Return the [X, Y] coordinate for the center point of the cell that contains the specified text.  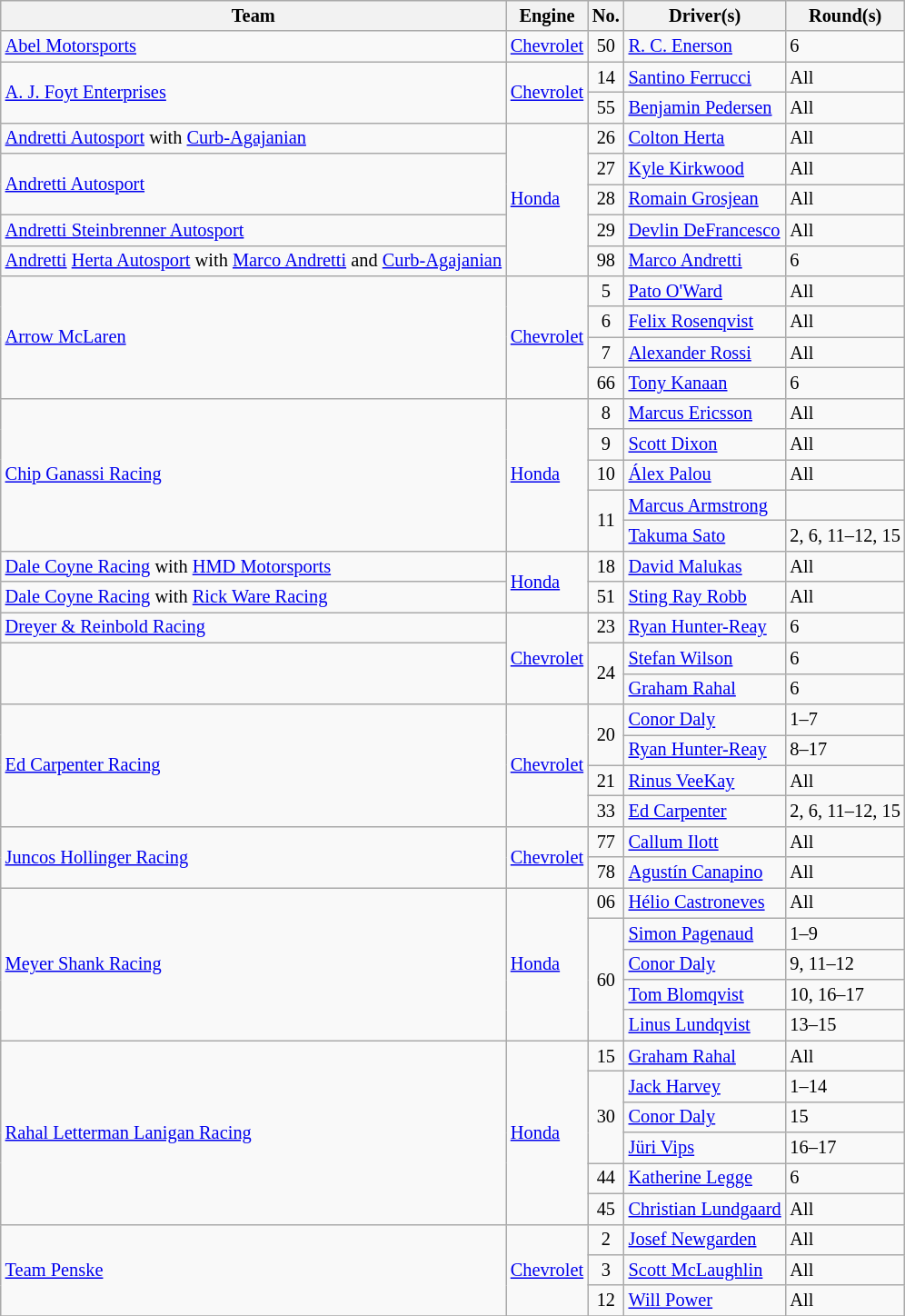
77 [606, 842]
A. J. Foyt Enterprises [254, 93]
Sting Ray Robb [705, 597]
55 [606, 107]
1–14 [845, 1086]
Abel Motorsports [254, 46]
23 [606, 627]
26 [606, 138]
Álex Palou [705, 474]
14 [606, 77]
21 [606, 781]
5 [606, 291]
Hélio Castroneves [705, 902]
Marco Andretti [705, 261]
Jack Harvey [705, 1086]
Benjamin Pedersen [705, 107]
7 [606, 353]
Meyer Shank Racing [254, 963]
Driver(s) [705, 15]
Dale Coyne Racing with HMD Motorsports [254, 566]
Round(s) [845, 15]
50 [606, 46]
2 [606, 1240]
Santino Ferrucci [705, 77]
06 [606, 902]
No. [606, 15]
Dale Coyne Racing with Rick Ware Racing [254, 597]
60 [606, 980]
Kyle Kirkwood [705, 169]
Christian Lundgaard [705, 1209]
Arrow McLaren [254, 336]
1–9 [845, 933]
Juncos Hollinger Racing [254, 856]
Andretti Herta Autosport with Marco Andretti and Curb-Agajanian [254, 261]
66 [606, 383]
Ed Carpenter Racing [254, 765]
10, 16–17 [845, 994]
45 [606, 1209]
Pato O'Ward [705, 291]
Andretti Autosport with Curb-Agajanian [254, 138]
9, 11–12 [845, 964]
24 [606, 673]
33 [606, 811]
8–17 [845, 750]
Katherine Legge [705, 1178]
Romain Grosjean [705, 199]
Agustín Canapino [705, 872]
51 [606, 597]
Marcus Armstrong [705, 505]
30 [606, 1116]
Callum Ilott [705, 842]
44 [606, 1178]
Andretti Autosport [254, 184]
Dreyer & Reinbold Racing [254, 627]
Linus Lundqvist [705, 1025]
28 [606, 199]
8 [606, 414]
1–7 [845, 719]
Marcus Ericsson [705, 414]
Colton Herta [705, 138]
20 [606, 734]
Engine [547, 15]
9 [606, 444]
Andretti Steinbrenner Autosport [254, 230]
16–17 [845, 1148]
18 [606, 566]
11 [606, 520]
Alexander Rossi [705, 353]
Josef Newgarden [705, 1240]
98 [606, 261]
Takuma Sato [705, 535]
12 [606, 1301]
Felix Rosenqvist [705, 322]
Team [254, 15]
Tony Kanaan [705, 383]
27 [606, 169]
78 [606, 872]
13–15 [845, 1025]
Will Power [705, 1301]
Tom Blomqvist [705, 994]
Rahal Letterman Lanigan Racing [254, 1132]
Rinus VeeKay [705, 781]
Chip Ganassi Racing [254, 474]
Scott McLaughlin [705, 1270]
Stefan Wilson [705, 658]
Team Penske [254, 1271]
Scott Dixon [705, 444]
Devlin DeFrancesco [705, 230]
29 [606, 230]
3 [606, 1270]
Simon Pagenaud [705, 933]
Jüri Vips [705, 1148]
R. C. Enerson [705, 46]
David Malukas [705, 566]
10 [606, 474]
Ed Carpenter [705, 811]
